Find where the given text appears and provide that cell's center as (x, y) coordinate. 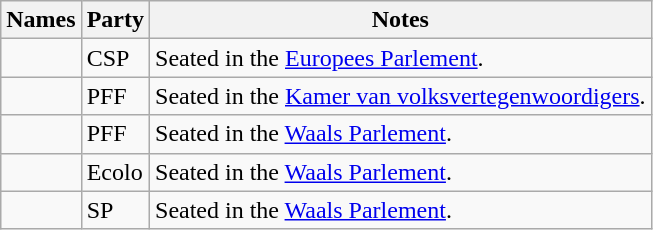
Notes (401, 20)
SP (115, 210)
Ecolo (115, 172)
Seated in the Europees Parlement. (401, 58)
Names (41, 20)
Seated in the Kamer van volksvertegenwoordigers. (401, 96)
Party (115, 20)
CSP (115, 58)
